Pinpoint the cell where the given text exists, returning its (X, Y) midpoint coordinate. 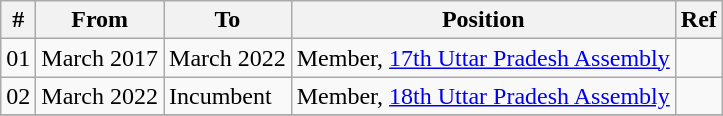
To (228, 20)
Member, 17th Uttar Pradesh Assembly (483, 58)
Ref (698, 20)
From (100, 20)
Incumbent (228, 96)
# (18, 20)
Member, 18th Uttar Pradesh Assembly (483, 96)
Position (483, 20)
March 2017 (100, 58)
01 (18, 58)
02 (18, 96)
